From the cell containing the given text, extract its center point as (x, y) coordinate. 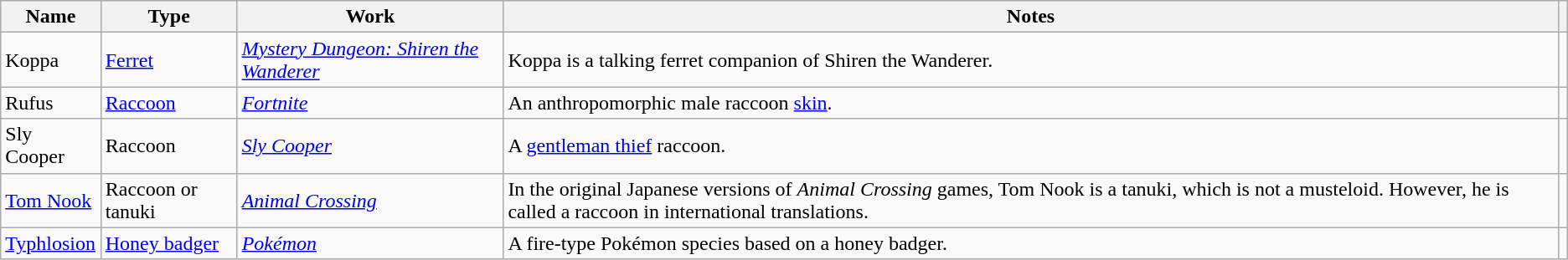
Raccoon or tanuki (169, 201)
Tom Nook (50, 201)
Animal Crossing (370, 201)
Koppa (50, 60)
Name (50, 17)
Pokémon (370, 243)
Fortnite (370, 103)
Ferret (169, 60)
A fire-type Pokémon species based on a honey badger. (1030, 243)
A gentleman thief raccoon. (1030, 145)
Typhlosion (50, 243)
An anthropomorphic male raccoon skin. (1030, 103)
Mystery Dungeon: Shiren the Wanderer (370, 60)
Koppa is a talking ferret companion of Shiren the Wanderer. (1030, 60)
Honey badger (169, 243)
Type (169, 17)
Work (370, 17)
Notes (1030, 17)
Rufus (50, 103)
